Pinpoint the cell where the given text exists, returning its (x, y) midpoint coordinate. 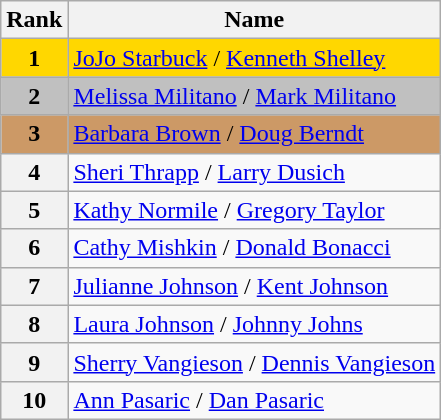
Ann Pasaric / Dan Pasaric (254, 400)
2 (34, 96)
Name (254, 20)
Sherry Vangieson / Dennis Vangieson (254, 362)
Sheri Thrapp / Larry Dusich (254, 172)
5 (34, 210)
4 (34, 172)
10 (34, 400)
6 (34, 248)
3 (34, 134)
9 (34, 362)
Melissa Militano / Mark Militano (254, 96)
Barbara Brown / Doug Berndt (254, 134)
Julianne Johnson / Kent Johnson (254, 286)
Laura Johnson / Johnny Johns (254, 324)
Kathy Normile / Gregory Taylor (254, 210)
Cathy Mishkin / Donald Bonacci (254, 248)
JoJo Starbuck / Kenneth Shelley (254, 58)
Rank (34, 20)
8 (34, 324)
1 (34, 58)
7 (34, 286)
